Locate the cell with the specified text and output its (x, y) center coordinate. 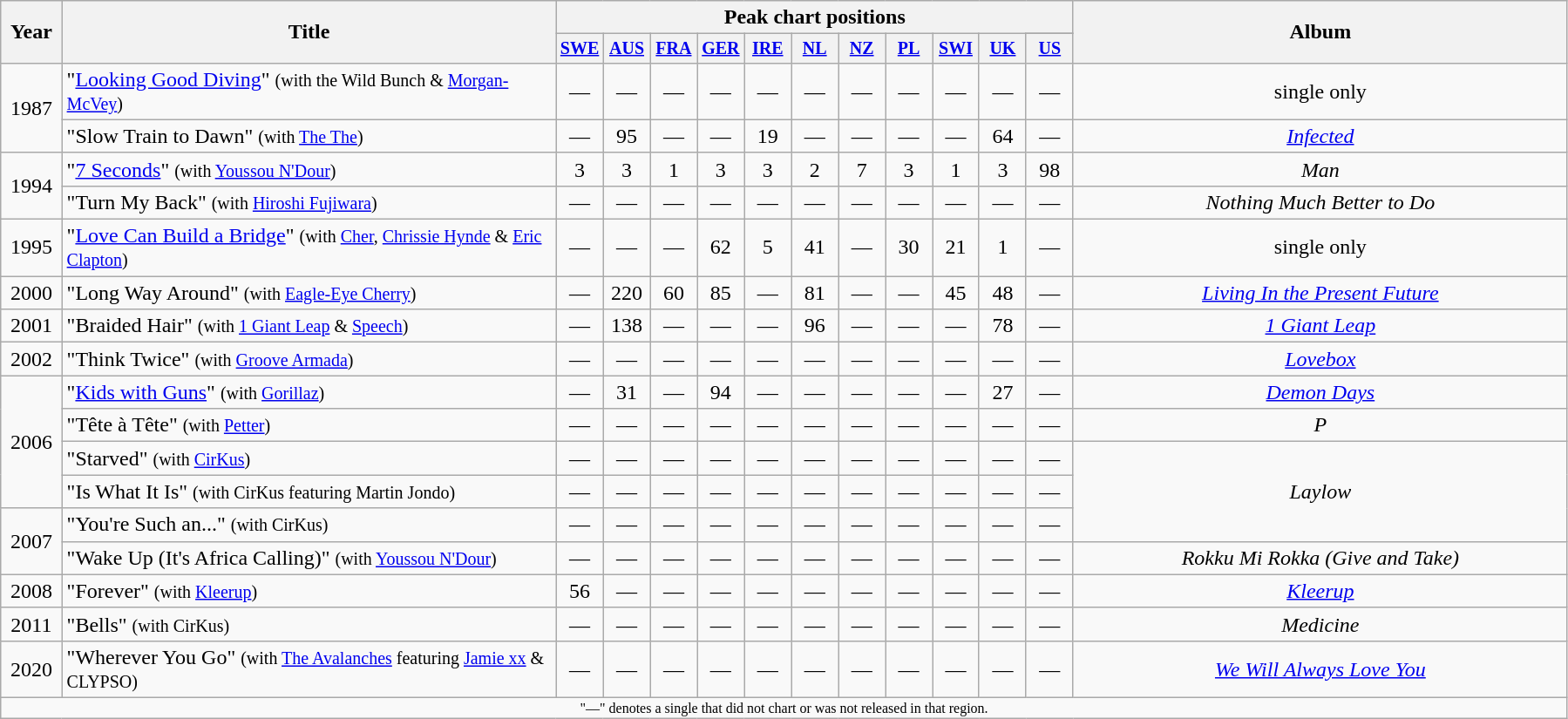
We Will Always Love You (1320, 669)
"Starved" (with CirKus) (309, 458)
78 (1002, 326)
"Wake Up (It's Africa Calling)" (with Youssou N'Dour) (309, 558)
PL (909, 49)
Medicine (1320, 624)
"Kids with Guns" (with Gorillaz) (309, 392)
Nothing Much Better to Do (1320, 202)
2011 (31, 624)
"Forever" (with Kleerup) (309, 591)
81 (815, 293)
2 (815, 169)
21 (956, 248)
AUS (627, 49)
1994 (31, 186)
"Wherever You Go" (with The Avalanches featuring Jamie xx & CLYPSO) (309, 669)
Title (309, 32)
"Think Twice" (with Groove Armada) (309, 359)
"Is What It Is" (with CirKus featuring Martin Jondo) (309, 492)
NZ (862, 49)
96 (815, 326)
"Long Way Around" (with Eagle-Eye Cherry) (309, 293)
220 (627, 293)
"Love Can Build a Bridge" (with Cher, Chrissie Hynde & Eric Clapton) (309, 248)
"Looking Good Diving" (with the Wild Bunch & Morgan-McVey) (309, 91)
Infected (1320, 136)
64 (1002, 136)
5 (768, 248)
Rokku Mi Rokka (Give and Take) (1320, 558)
SWE (580, 49)
85 (721, 293)
"Braided Hair" (with 1 Giant Leap & Speech) (309, 326)
FRA (674, 49)
2000 (31, 293)
Album (1320, 32)
30 (909, 248)
SWI (956, 49)
Lovebox (1320, 359)
Demon Days (1320, 392)
UK (1002, 49)
2002 (31, 359)
"—" denotes a single that did not chart or was not released in that region. (784, 708)
Kleerup (1320, 591)
"Turn My Back" (with Hiroshi Fujiwara) (309, 202)
138 (627, 326)
19 (768, 136)
56 (580, 591)
1 Giant Leap (1320, 326)
1995 (31, 248)
"You're Such an..." (with CirKus) (309, 525)
45 (956, 293)
41 (815, 248)
27 (1002, 392)
"Bells" (with CirKus) (309, 624)
GER (721, 49)
60 (674, 293)
48 (1002, 293)
62 (721, 248)
Laylow (1320, 492)
P (1320, 425)
7 (862, 169)
31 (627, 392)
2001 (31, 326)
Living In the Present Future (1320, 293)
95 (627, 136)
94 (721, 392)
Man (1320, 169)
98 (1049, 169)
NL (815, 49)
2020 (31, 669)
2007 (31, 541)
2006 (31, 442)
"7 Seconds" (with Youssou N'Dour) (309, 169)
Year (31, 32)
US (1049, 49)
1987 (31, 108)
IRE (768, 49)
"Slow Train to Dawn" (with The The) (309, 136)
"Tête à Tête" (with Petter) (309, 425)
2008 (31, 591)
Peak chart positions (814, 17)
